For the text-containing cell, return its midpoint in (x, y) coordinate format. 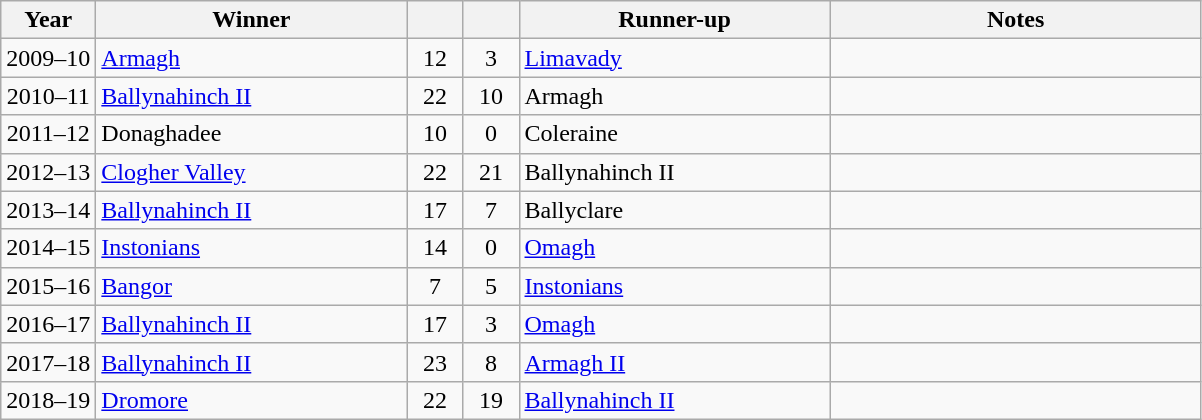
2015–16 (48, 286)
Clogher Valley (252, 172)
19 (491, 400)
21 (491, 172)
Notes (1016, 20)
2010–11 (48, 96)
Armagh II (674, 362)
Donaghadee (252, 134)
12 (435, 58)
Bangor (252, 286)
5 (491, 286)
Coleraine (674, 134)
2013–14 (48, 210)
2014–15 (48, 248)
2012–13 (48, 172)
Ballyclare (674, 210)
Dromore (252, 400)
2017–18 (48, 362)
23 (435, 362)
8 (491, 362)
14 (435, 248)
Limavady (674, 58)
Runner-up (674, 20)
2016–17 (48, 324)
2009–10 (48, 58)
Year (48, 20)
2018–19 (48, 400)
2011–12 (48, 134)
Winner (252, 20)
